Return [X, Y] of the center of cell containing provided text 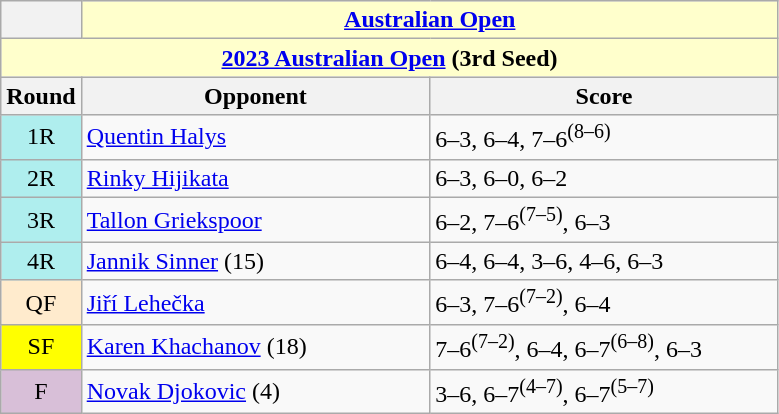
SF [41, 348]
3R [41, 220]
Opponent [256, 96]
Karen Khachanov (18) [256, 348]
6–4, 6–4, 3–6, 4–6, 6–3 [604, 261]
F [41, 392]
4R [41, 261]
6–3, 7–6(7–2), 6–4 [604, 302]
Score [604, 96]
1R [41, 138]
7–6(7–2), 6–4, 6–7(6–8), 6–3 [604, 348]
QF [41, 302]
Tallon Griekspoor [256, 220]
3–6, 6–7(4–7), 6–7(5–7) [604, 392]
2023 Australian Open (3rd Seed) [390, 58]
2R [41, 178]
Rinky Hijikata [256, 178]
Novak Djokovic (4) [256, 392]
Jannik Sinner (15) [256, 261]
Round [41, 96]
Quentin Halys [256, 138]
6–3, 6–4, 7–6(8–6) [604, 138]
6–2, 7–6(7–5), 6–3 [604, 220]
6–3, 6–0, 6–2 [604, 178]
Jiří Lehečka [256, 302]
Australian Open [430, 20]
